Search for the cell housing the specified text and yield its [x, y] center coordinate. 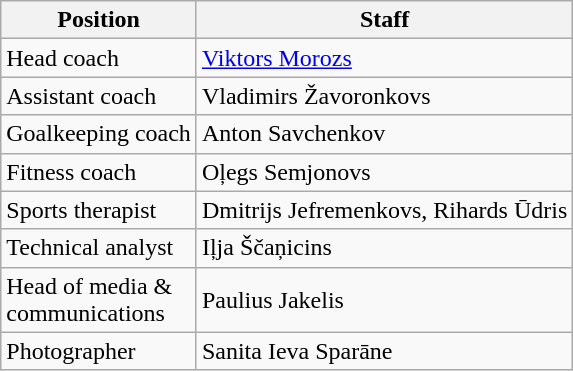
Technical analyst [99, 248]
Anton Savchenkov [384, 134]
Fitness coach [99, 172]
Staff [384, 20]
Iļja Ščaņicins [384, 248]
Sports therapist [99, 210]
Viktors Morozs [384, 58]
Assistant coach [99, 96]
Head coach [99, 58]
Photographer [99, 351]
Dmitrijs Jefremenkovs, Rihards Ūdris [384, 210]
Vladimirs Žavoronkovs [384, 96]
Position [99, 20]
Oļegs Semjonovs [384, 172]
Goalkeeping coach [99, 134]
Head of media &communications [99, 300]
Sanita Ieva Sparāne [384, 351]
Paulius Jakelis [384, 300]
